Determine the (X, Y) coordinate at the center of the cell enclosing the given text.  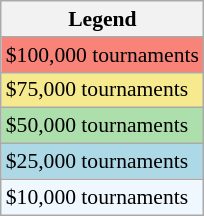
$25,000 tournaments (102, 162)
$50,000 tournaments (102, 126)
Legend (102, 19)
$100,000 tournaments (102, 55)
$10,000 tournaments (102, 197)
$75,000 tournaments (102, 90)
